Capture the cell that displays the provided text and extract its (X, Y) central coordinate. 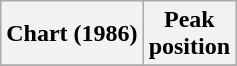
Chart (1986) (72, 34)
Peak position (189, 34)
